Determine the (x, y) coordinate at the center of the cell enclosing the given text.  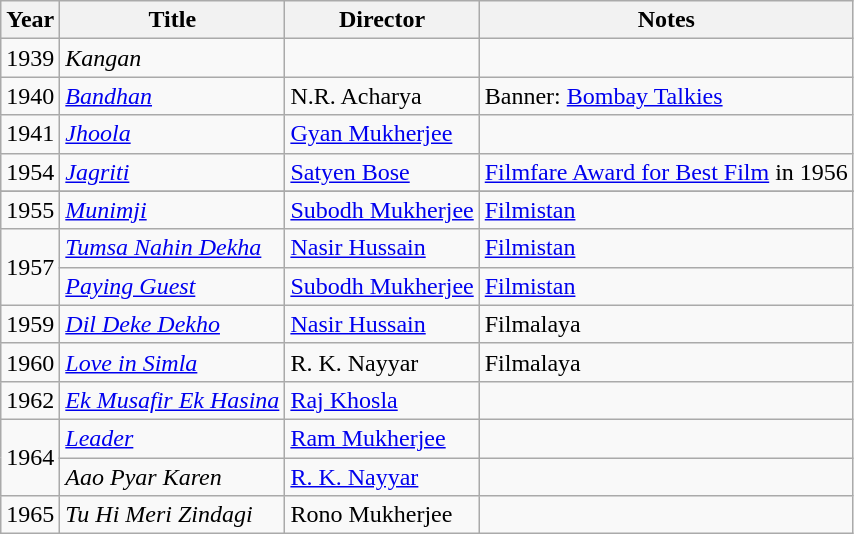
Filmfare Award for Best Film in 1956 (666, 172)
Title (172, 20)
Leader (172, 438)
1957 (30, 267)
Munimji (172, 210)
Rono Mukherjee (382, 515)
1954 (30, 172)
Aao Pyar Karen (172, 477)
1965 (30, 515)
Satyen Bose (382, 172)
1940 (30, 96)
Tumsa Nahin Dekha (172, 248)
1939 (30, 58)
1959 (30, 324)
Jagriti (172, 172)
Dil Deke Dekho (172, 324)
Paying Guest (172, 286)
Raj Khosla (382, 400)
Director (382, 20)
Year (30, 20)
1960 (30, 362)
Tu Hi Meri Zindagi (172, 515)
Ek Musafir Ek Hasina (172, 400)
N.R. Acharya (382, 96)
Kangan (172, 58)
Banner: Bombay Talkies (666, 96)
Notes (666, 20)
Gyan Mukherjee (382, 134)
1964 (30, 457)
1941 (30, 134)
Ram Mukherjee (382, 438)
Jhoola (172, 134)
Bandhan (172, 96)
1962 (30, 400)
1955 (30, 210)
Love in Simla (172, 362)
